Scan for the cell matching the given text and deliver its [x, y] coordinate at center. 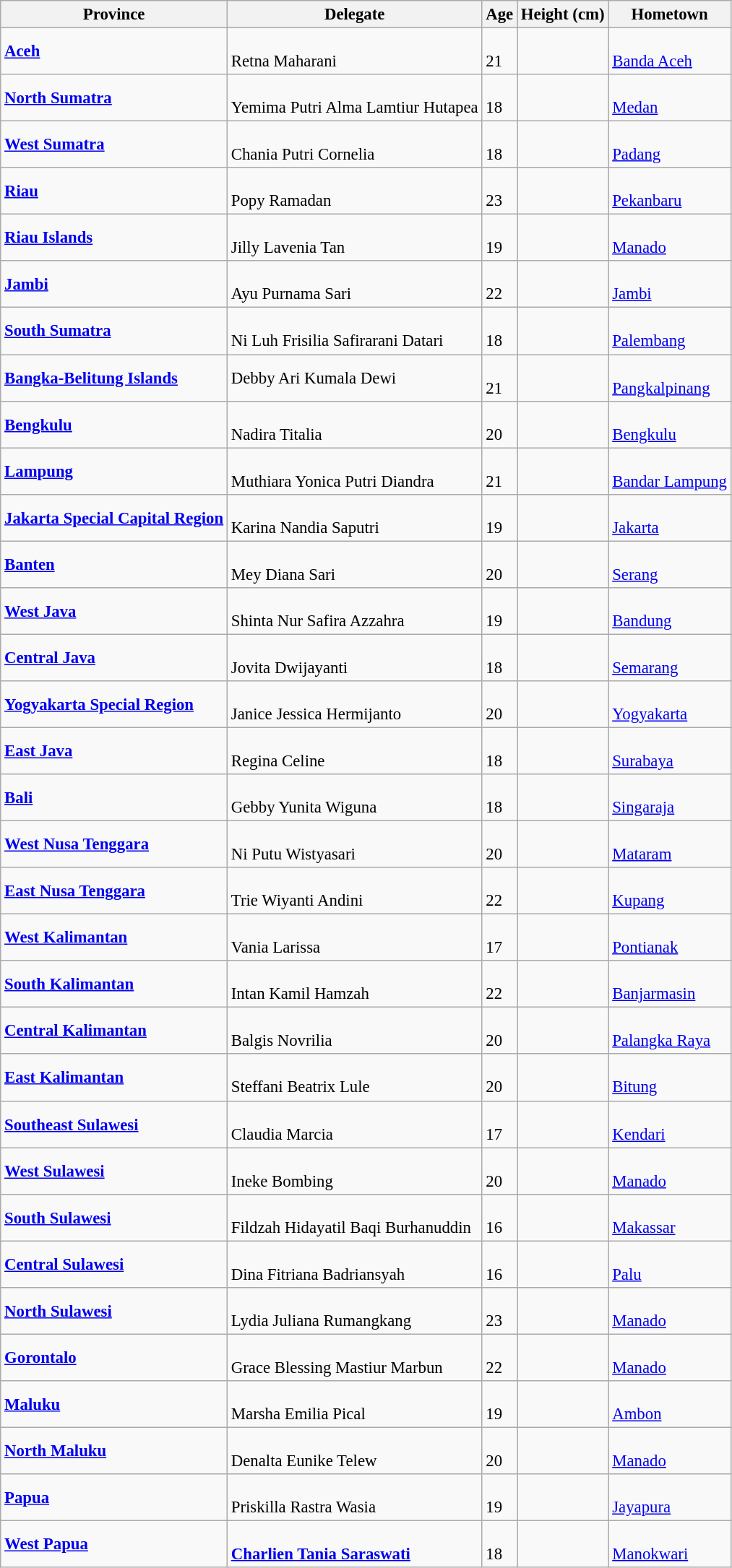
South Kalimantan [114, 984]
Dina Fitriana Badriansyah [354, 1264]
North Maluku [114, 1450]
Lampung [114, 471]
Gebby Yunita Wiguna [354, 797]
Jayapura [669, 1498]
Trie Wiyanti Andini [354, 891]
Balgis Novrilia [354, 1031]
Manokwari [669, 1544]
Jilly Lavenia Tan [354, 238]
Ayu Purnama Sari [354, 285]
Province [114, 14]
Banda Aceh [669, 52]
West Sumatra [114, 144]
Mey Diana Sari [354, 565]
Pontianak [669, 937]
South Sulawesi [114, 1218]
Jovita Dwijayanti [354, 657]
Pekanbaru [669, 191]
Chania Putri Cornelia [354, 144]
Kendari [669, 1124]
Gorontalo [114, 1358]
West Sulawesi [114, 1171]
Janice Jessica Hermijanto [354, 705]
Medan [669, 98]
Bandung [669, 611]
Palu [669, 1264]
Semarang [669, 657]
East Java [114, 751]
Ni Luh Frisilia Safirarani Datari [354, 331]
West Papua [114, 1544]
Padang [669, 144]
Popy Ramadan [354, 191]
North Sumatra [114, 98]
Karina Nandia Saputri [354, 517]
North Sulawesi [114, 1312]
Riau Islands [114, 238]
Vania Larissa [354, 937]
Age [500, 14]
Makassar [669, 1218]
West Java [114, 611]
East Nusa Tenggara [114, 891]
Kupang [669, 891]
Fildzah Hidayatil Baqi Burhanuddin [354, 1218]
West Kalimantan [114, 937]
Regina Celine [354, 751]
Singaraja [669, 797]
Yemima Putri Alma Lamtiur Hutapea [354, 98]
Serang [669, 565]
Muthiara Yonica Putri Diandra [354, 471]
Southeast Sulawesi [114, 1124]
Aceh [114, 52]
Ambon [669, 1404]
Height (cm) [563, 14]
Marsha Emilia Pical [354, 1404]
Shinta Nur Safira Azzahra [354, 611]
Yogyakarta [669, 705]
Grace Blessing Mastiur Marbun [354, 1358]
Jakarta Special Capital Region [114, 517]
Debby Ari Kumala Dewi [354, 378]
Bitung [669, 1078]
Palembang [669, 331]
Retna Maharani [354, 52]
Bandar Lampung [669, 471]
Pangkalpinang [669, 378]
Claudia Marcia [354, 1124]
Priskilla Rastra Wasia [354, 1498]
Hometown [669, 14]
Denalta Eunike Telew [354, 1450]
Maluku [114, 1404]
Jakarta [669, 517]
Bali [114, 797]
Steffani Beatrix Lule [354, 1078]
Palangka Raya [669, 1031]
Nadira Titalia [354, 425]
Papua [114, 1498]
South Sumatra [114, 331]
Ineke Bombing [354, 1171]
Yogyakarta Special Region [114, 705]
Bangka-Belitung Islands [114, 378]
Intan Kamil Hamzah [354, 984]
Mataram [669, 845]
East Kalimantan [114, 1078]
Central Kalimantan [114, 1031]
Lydia Juliana Rumangkang [354, 1312]
Banten [114, 565]
Surabaya [669, 751]
West Nusa Tenggara [114, 845]
Banjarmasin [669, 984]
Central Java [114, 657]
Central Sulawesi [114, 1264]
Delegate [354, 14]
Charlien Tania Saraswati [354, 1544]
Ni Putu Wistyasari [354, 845]
Riau [114, 191]
